Output the [x, y] coordinate of the center of the cell containing the given text.  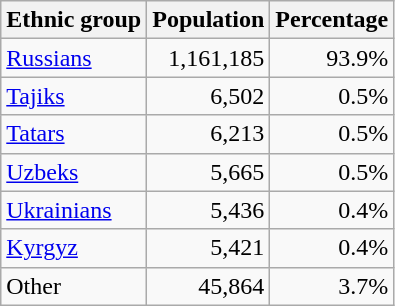
Population [208, 20]
1,161,185 [208, 58]
6,502 [208, 96]
Other [74, 286]
5,436 [208, 210]
Percentage [332, 20]
93.9% [332, 58]
Ethnic group [74, 20]
45,864 [208, 286]
Russians [74, 58]
3.7% [332, 286]
5,421 [208, 248]
Kyrgyz [74, 248]
Tajiks [74, 96]
5,665 [208, 172]
Tatars [74, 134]
Uzbeks [74, 172]
Ukrainians [74, 210]
6,213 [208, 134]
